Scan for the cell matching the given text and deliver its [X, Y] coordinate at center. 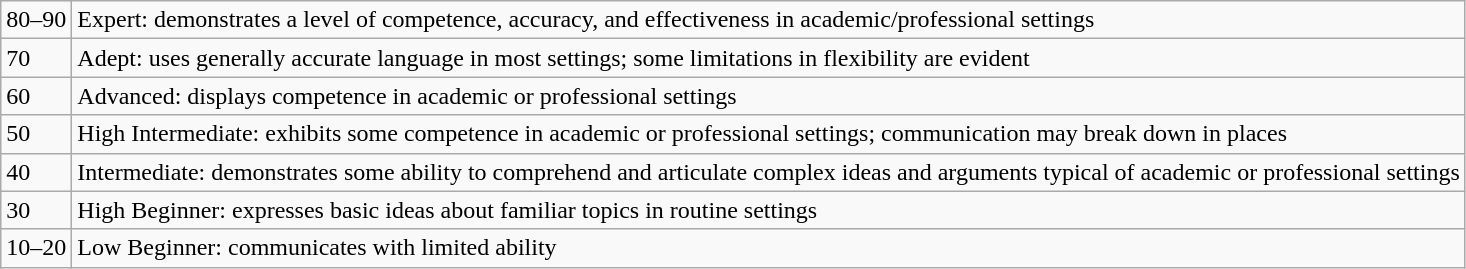
70 [36, 58]
Low Beginner: communicates with limited ability [769, 248]
High Intermediate: exhibits some competence in academic or professional settings; communication may break down in places [769, 134]
High Beginner: expresses basic ideas about familiar topics in routine settings [769, 210]
Advanced: displays competence in academic or professional settings [769, 96]
10–20 [36, 248]
60 [36, 96]
Expert: demonstrates a level of competence, accuracy, and effectiveness in academic/professional settings [769, 20]
Adept: uses generally accurate language in most settings; some limitations in flexibility are evident [769, 58]
50 [36, 134]
40 [36, 172]
80–90 [36, 20]
30 [36, 210]
Intermediate: demonstrates some ability to comprehend and articulate complex ideas and arguments typical of academic or professional settings [769, 172]
